Identify which cell holds the provided text, then report its (X, Y) central coordinate. 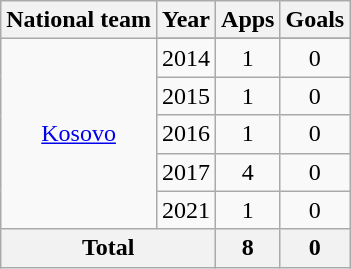
2014 (186, 58)
2017 (186, 172)
Total (108, 248)
8 (248, 248)
Goals (315, 20)
Apps (248, 20)
4 (248, 172)
National team (79, 20)
2015 (186, 96)
Year (186, 20)
Kosovo (79, 134)
2021 (186, 210)
2016 (186, 134)
